From the cell containing the given text, extract its center point as [x, y] coordinate. 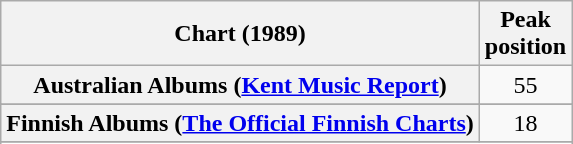
Peakposition [525, 34]
Chart (1989) [240, 34]
Finnish Albums (The Official Finnish Charts) [240, 123]
Australian Albums (Kent Music Report) [240, 85]
55 [525, 85]
18 [525, 123]
